Determine the (x, y) coordinate at the center of the cell enclosing the given text.  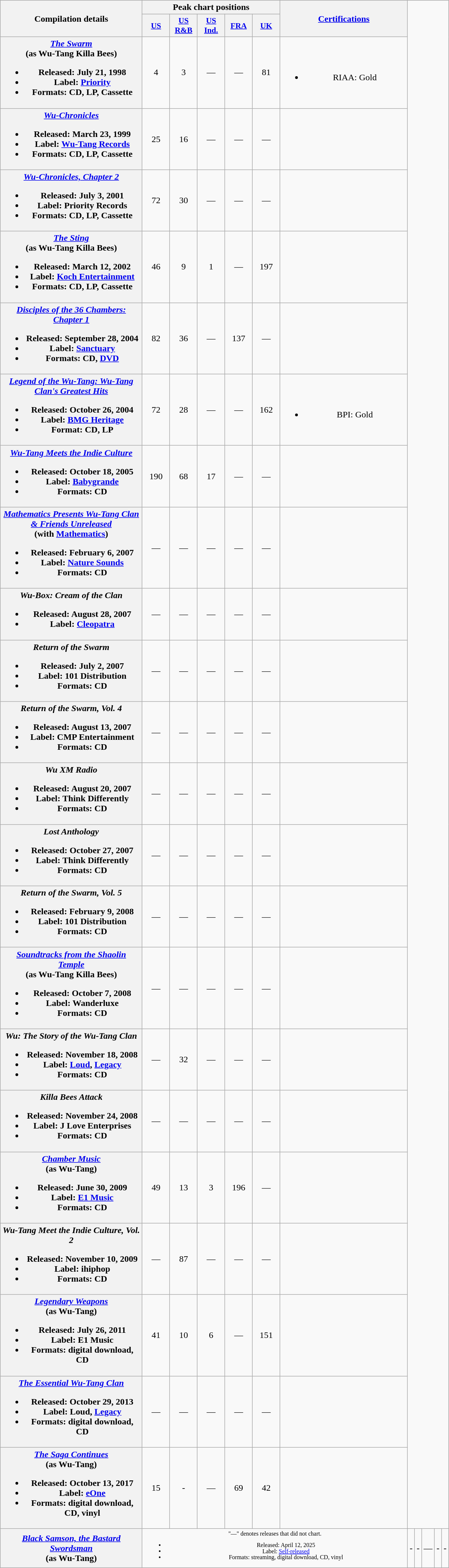
30 (184, 200)
USR&B (184, 26)
Wu-Box: Cream of the ClanReleased: August 28, 2007Label: Cleopatra (71, 614)
36 (184, 338)
FRA (239, 26)
Lost AnthologyReleased: October 27, 2007Label: Think DifferentlyFormats: CD (71, 855)
US (156, 26)
17 (211, 476)
151 (266, 1335)
USInd. (211, 26)
Wu-Tang Meet the Indie Culture, Vol. 2Released: November 10, 2009Label: ihiphopFormats: CD (71, 1259)
Wu-ChroniclesReleased: March 23, 1999Label: Wu-Tang RecordsFormats: CD, LP, Cassette (71, 139)
Certifications (343, 18)
6 (211, 1335)
42 (266, 1488)
28 (184, 410)
The Essential Wu-Tang ClanReleased: October 29, 2013Label: Loud, LegacyFormats: digital download, CD (71, 1412)
Wu XM RadioReleased: August 20, 2007Label: Think DifferentlyFormats: CD (71, 794)
Chamber Music(as Wu-Tang)Released: June 30, 2009Label: E1 MusicFormats: CD (71, 1187)
"—" denotes releases that did not chart.Released: April 12, 2025Label: Self-releasedFormats: streaming, digital download, CD, vinyl (275, 1548)
Soundtracks from the Shaolin Temple(as Wu-Tang Killa Bees)Released: October 7, 2008Label: WanderluxeFormats: CD (71, 988)
Return of the Swarm, Vol. 4Released: August 13, 2007Label: CMP EntertainmentFormats: CD (71, 732)
BPI: Gold (343, 410)
68 (184, 476)
Killa Bees AttackReleased: November 24, 2008Label: J Love EnterprisesFormats: CD (71, 1121)
82 (156, 338)
Return of the Swarm, Vol. 5Released: February 9, 2008Label: 101 DistributionFormats: CD (71, 917)
196 (239, 1187)
Disciples of the 36 Chambers: Chapter 1Released: September 28, 2004Label: SanctuaryFormats: CD, DVD (71, 338)
Return of the SwarmReleased: July 2, 2007Label: 101 DistributionFormats: CD (71, 671)
162 (266, 410)
4 (156, 73)
Wu-Tang Meets the Indie CultureReleased: October 18, 2005Label: BabygrandeFormats: CD (71, 476)
16 (184, 139)
Black Samson, the Bastard Swordsman(as Wu-Tang) (71, 1548)
Wu: The Story of the Wu-Tang ClanReleased: November 18, 2008Label: Loud, LegacyFormats: CD (71, 1059)
RIAA: Gold (343, 73)
46 (156, 267)
Wu-Chronicles, Chapter 2Released: July 3, 2001Label: Priority RecordsFormats: CD, LP, Cassette (71, 200)
49 (156, 1187)
10 (184, 1335)
Legendary Weapons(as Wu-Tang)Released: July 26, 2011Label: E1 MusicFormats: digital download, CD (71, 1335)
9 (184, 267)
25 (156, 139)
15 (156, 1488)
190 (156, 476)
197 (266, 267)
32 (184, 1059)
Compilation details (71, 18)
137 (239, 338)
Peak chart positions (211, 7)
13 (184, 1187)
UK (266, 26)
1 (211, 267)
41 (156, 1335)
81 (266, 73)
87 (184, 1259)
The Swarm(as Wu-Tang Killa Bees)Released: July 21, 1998Label: PriorityFormats: CD, LP, Cassette (71, 73)
Mathematics Presents Wu-Tang Clan& Friends Unreleased(with Mathematics)Released: February 6, 2007Label: Nature SoundsFormats: CD (71, 548)
The Sting(as Wu-Tang Killa Bees)Released: March 12, 2002Label: Koch EntertainmentFormats: CD, LP, Cassette (71, 267)
69 (239, 1488)
The Saga Continues(as Wu-Tang)Released: October 13, 2017Label: eOneFormats: digital download, CD, vinyl (71, 1488)
Legend of the Wu-Tang: Wu-Tang Clan's Greatest HitsReleased: October 26, 2004Label: BMG HeritageFormat: CD, LP (71, 410)
